Determine the [X, Y] coordinate at the center of the cell enclosing the given text.  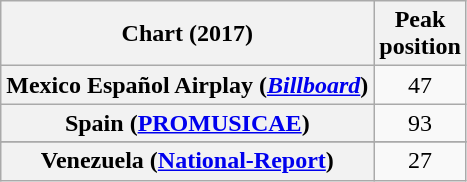
Chart (2017) [188, 34]
Mexico Español Airplay (Billboard) [188, 85]
Venezuela (National-Report) [188, 161]
93 [420, 123]
Peakposition [420, 34]
Spain (PROMUSICAE) [188, 123]
27 [420, 161]
47 [420, 85]
